Return (X, Y) of the center of cell containing provided text 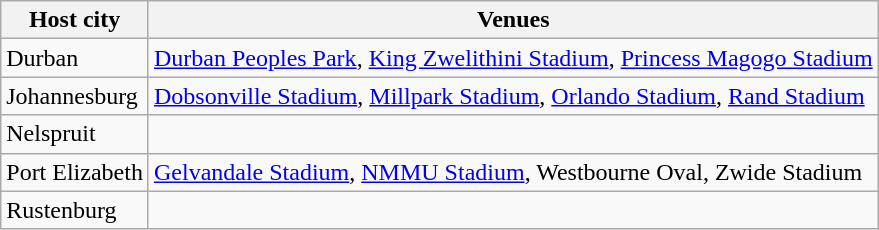
Nelspruit (75, 134)
Venues (513, 20)
Johannesburg (75, 96)
Durban Peoples Park, King Zwelithini Stadium, Princess Magogo Stadium (513, 58)
Port Elizabeth (75, 172)
Host city (75, 20)
Gelvandale Stadium, NMMU Stadium, Westbourne Oval, Zwide Stadium (513, 172)
Dobsonville Stadium, Millpark Stadium, Orlando Stadium, Rand Stadium (513, 96)
Durban (75, 58)
Rustenburg (75, 210)
